Find where the given text appears and provide that cell's center as (X, Y) coordinate. 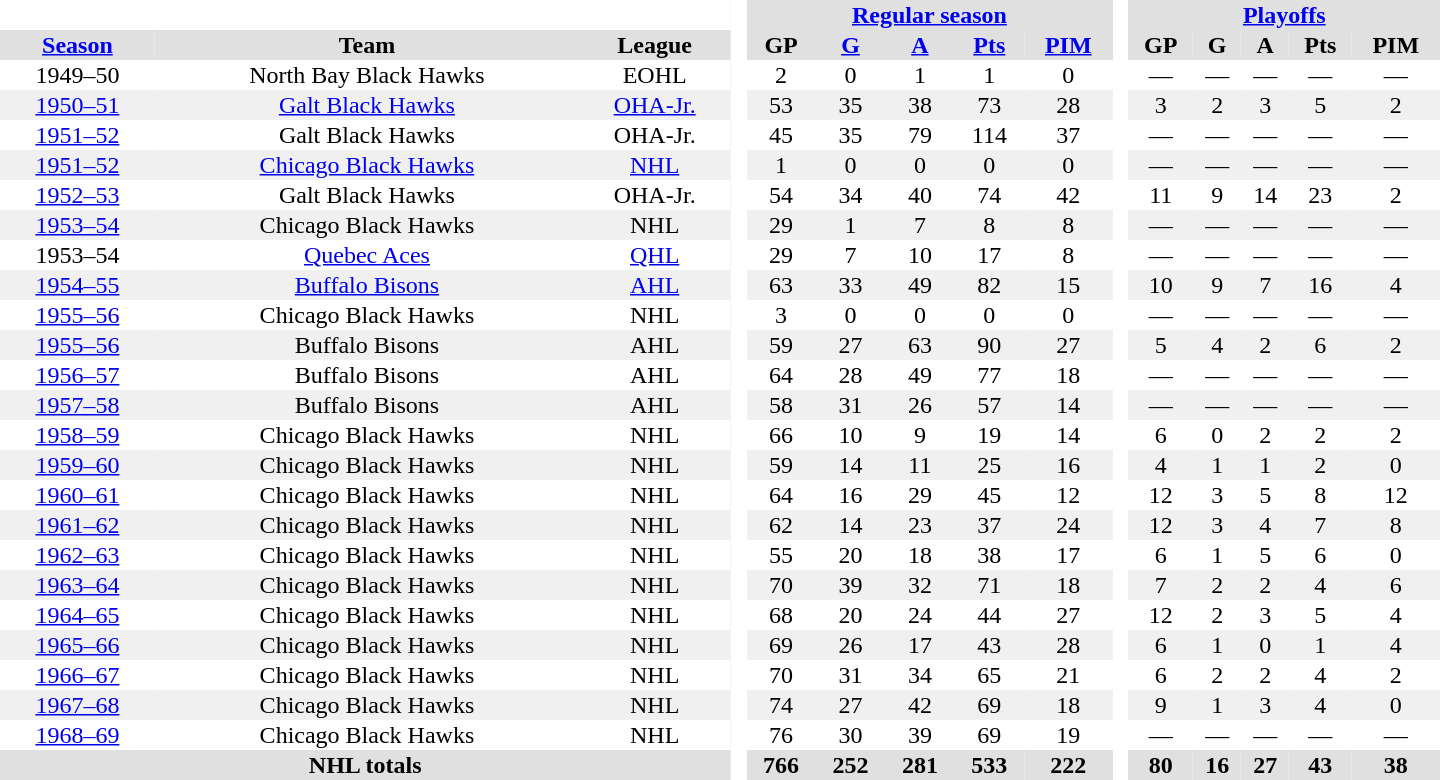
Season (78, 45)
40 (920, 195)
73 (990, 105)
1950–51 (78, 105)
1958–59 (78, 435)
1967–68 (78, 705)
1949–50 (78, 75)
90 (990, 345)
1965–66 (78, 645)
53 (780, 105)
54 (780, 195)
79 (920, 135)
57 (990, 405)
80 (1160, 765)
25 (990, 465)
EOHL (654, 75)
44 (990, 615)
Quebec Aces (367, 255)
1961–62 (78, 525)
1960–61 (78, 495)
766 (780, 765)
68 (780, 615)
30 (850, 735)
League (654, 45)
North Bay Black Hawks (367, 75)
55 (780, 555)
1959–60 (78, 465)
1956–57 (78, 375)
15 (1068, 285)
Team (367, 45)
1954–55 (78, 285)
77 (990, 375)
Playoffs (1284, 15)
65 (990, 675)
QHL (654, 255)
21 (1068, 675)
58 (780, 405)
222 (1068, 765)
33 (850, 285)
1952–53 (78, 195)
1966–67 (78, 675)
32 (920, 585)
1957–58 (78, 405)
1962–63 (78, 555)
1963–64 (78, 585)
71 (990, 585)
62 (780, 525)
76 (780, 735)
82 (990, 285)
252 (850, 765)
114 (990, 135)
NHL totals (365, 765)
533 (990, 765)
1968–69 (78, 735)
Regular season (929, 15)
281 (920, 765)
1964–65 (78, 615)
66 (780, 435)
